Search for the cell housing the specified text and yield its [x, y] center coordinate. 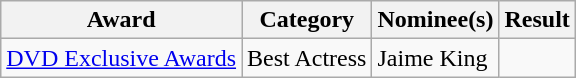
Award [122, 20]
Nominee(s) [436, 20]
Jaime King [436, 58]
Best Actress [307, 58]
Result [537, 20]
DVD Exclusive Awards [122, 58]
Category [307, 20]
